Find where the given text appears and provide that cell's center as (X, Y) coordinate. 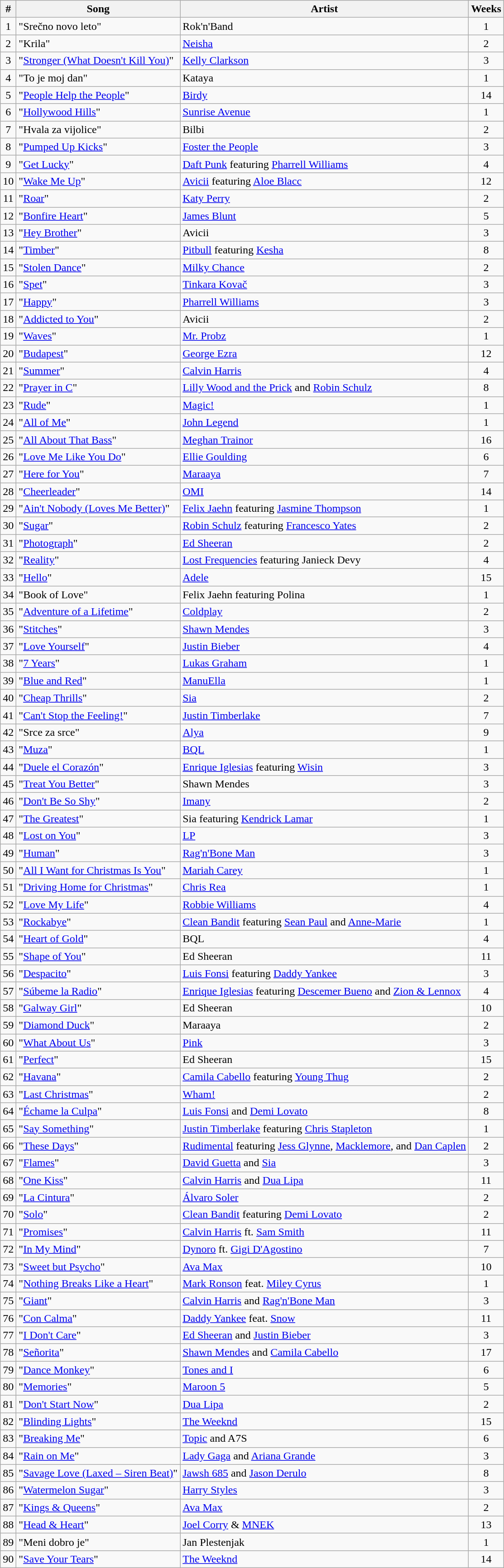
"Bonfire Heart" (98, 216)
Felix Jaehn featuring Jasmine Thompson (324, 509)
60 (8, 1042)
"Can't Stop the Feeling!" (98, 715)
89 (8, 1542)
"Srečno novo leto" (98, 26)
"Krila" (98, 43)
"Flames" (98, 1163)
38 (8, 663)
Rag'n'Bone Man (324, 853)
Calvin Harris ft. Sam Smith (324, 1232)
49 (8, 853)
"Hollywood Hills" (98, 112)
"Watermelon Sugar" (98, 1490)
Camila Cabello featuring Young Thug (324, 1077)
Justin Bieber (324, 646)
Pitbull featuring Kesha (324, 250)
Dynoro ft. Gigi D'Agostino (324, 1249)
"Sugar" (98, 526)
"Hvala za vijolice" (98, 129)
77 (8, 1335)
"Don't Be So Shy" (98, 801)
"All I Want for Christmas Is You" (98, 870)
"Memories" (98, 1387)
"Meni dobro je" (98, 1542)
84 (8, 1456)
"Budapest" (98, 353)
52 (8, 905)
83 (8, 1439)
"Hello" (98, 577)
Rok'n'Band (324, 26)
85 (8, 1473)
"The Greatest" (98, 819)
Ed Sheeran and Justin Bieber (324, 1335)
Robbie Williams (324, 905)
59 (8, 1025)
"Duele el Corazón" (98, 767)
67 (8, 1163)
"What About Us" (98, 1042)
Coldplay (324, 612)
80 (8, 1387)
23 (8, 405)
62 (8, 1077)
Mariah Carey (324, 870)
Felix Jaehn featuring Polina (324, 595)
"Wake Me Up" (98, 181)
Daddy Yankee feat. Snow (324, 1318)
"Rain on Me" (98, 1456)
"Here for You" (98, 474)
34 (8, 595)
"Adventure of a Lifetime" (98, 612)
79 (8, 1370)
81 (8, 1404)
"Summer" (98, 371)
"Échame la Culpa" (98, 1111)
"Cheerleader" (98, 491)
74 (8, 1283)
# (8, 9)
Lukas Graham (324, 663)
56 (8, 973)
75 (8, 1301)
21 (8, 371)
36 (8, 629)
28 (8, 491)
39 (8, 681)
48 (8, 836)
82 (8, 1421)
"Breaking Me" (98, 1439)
Calvin Harris and Dua Lipa (324, 1180)
Pink (324, 1042)
Katy Perry (324, 198)
"To je moj dan" (98, 78)
"People Help the People" (98, 95)
Avicii featuring Aloe Blacc (324, 181)
18 (8, 319)
"All of Me" (98, 422)
"Love My Life" (98, 905)
41 (8, 715)
"Kings & Queens" (98, 1507)
Mr. Probz (324, 336)
43 (8, 749)
Meghan Trainor (324, 439)
"Stitches" (98, 629)
Calvin Harris and Rag'n'Bone Man (324, 1301)
Robin Schulz featuring Francesco Yates (324, 526)
Foster the People (324, 147)
69 (8, 1197)
"Diamond Duck" (98, 1025)
"Happy" (98, 302)
"Don't Start Now" (98, 1404)
29 (8, 509)
"I Don't Care" (98, 1335)
"Stolen Dance" (98, 267)
25 (8, 439)
David Guetta and Sia (324, 1163)
54 (8, 939)
"Say Something" (98, 1129)
35 (8, 612)
"Muza" (98, 749)
Ellie Goulding (324, 457)
Adele (324, 577)
Sunrise Avenue (324, 112)
"Rockabye" (98, 922)
Joel Corry & MNEK (324, 1525)
24 (8, 422)
Sia featuring Kendrick Lamar (324, 819)
Magic! (324, 405)
65 (8, 1129)
"Spet" (98, 285)
Harry Styles (324, 1490)
Bilbi (324, 129)
"Savage Love (Laxed – Siren Beat)" (98, 1473)
Wham! (324, 1094)
42 (8, 732)
"Waves" (98, 336)
"Blue and Red" (98, 681)
27 (8, 474)
"Stronger (What Doesn't Kill You)" (98, 61)
"Blinding Lights" (98, 1421)
71 (8, 1232)
Jawsh 685 and Jason Derulo (324, 1473)
"Book of Love" (98, 595)
Justin Timberlake (324, 715)
"Prayer in C" (98, 388)
Artist (324, 9)
44 (8, 767)
Lilly Wood and the Prick and Robin Schulz (324, 388)
"Reality" (98, 560)
"Solo" (98, 1215)
James Blunt (324, 216)
"Head & Heart" (98, 1525)
73 (8, 1266)
Kelly Clarkson (324, 61)
Neisha (324, 43)
31 (8, 543)
Calvin Harris (324, 371)
Song (98, 9)
"Despacito" (98, 973)
64 (8, 1111)
Imany (324, 801)
40 (8, 698)
Álvaro Soler (324, 1197)
"Roar" (98, 198)
20 (8, 353)
"7 Years" (98, 663)
Chris Rea (324, 887)
Dua Lipa (324, 1404)
Milky Chance (324, 267)
55 (8, 956)
"Nothing Breaks Like a Heart" (98, 1283)
46 (8, 801)
Pharrell Williams (324, 302)
63 (8, 1094)
Luis Fonsi featuring Daddy Yankee (324, 973)
"Get Lucky" (98, 164)
"Cheap Thrills" (98, 698)
"Heart of Gold" (98, 939)
OMI (324, 491)
Lady Gaga and Ariana Grande (324, 1456)
26 (8, 457)
"Human" (98, 853)
"Save Your Tears" (98, 1559)
Sia (324, 698)
Rudimental featuring Jess Glynne, Macklemore, and Dan Caplen (324, 1146)
76 (8, 1318)
"Súbeme la Radio" (98, 991)
Luis Fonsi and Demi Lovato (324, 1111)
"Sweet but Psycho" (98, 1266)
"Addicted to You" (98, 319)
58 (8, 1008)
86 (8, 1490)
61 (8, 1060)
LP (324, 836)
"Señorita" (98, 1353)
Lost Frequencies featuring Janieck Devy (324, 560)
"Timber" (98, 250)
Jan Plestenjak (324, 1542)
"Hey Brother" (98, 233)
45 (8, 784)
"Driving Home for Christmas" (98, 887)
Enrique Iglesias featuring Wisin (324, 767)
30 (8, 526)
"One Kiss" (98, 1180)
"These Days" (98, 1146)
"Dance Monkey" (98, 1370)
"Photograph" (98, 543)
"Rude" (98, 405)
70 (8, 1215)
51 (8, 887)
"Perfect" (98, 1060)
"Con Calma" (98, 1318)
Justin Timberlake featuring Chris Stapleton (324, 1129)
66 (8, 1146)
Alya (324, 732)
53 (8, 922)
Enrique Iglesias featuring Descemer Bueno and Zion & Lennox (324, 991)
22 (8, 388)
"Srce za srce" (98, 732)
Clean Bandit featuring Demi Lovato (324, 1215)
47 (8, 819)
Weeks (486, 9)
"Love Me Like You Do" (98, 457)
57 (8, 991)
68 (8, 1180)
33 (8, 577)
88 (8, 1525)
19 (8, 336)
"Last Christmas" (98, 1094)
George Ezra (324, 353)
"Giant" (98, 1301)
"Pumped Up Kicks" (98, 147)
ManuElla (324, 681)
Tones and I (324, 1370)
"In My Mind" (98, 1249)
"Promises" (98, 1232)
Tinkara Kovač (324, 285)
"Havana" (98, 1077)
"All About That Bass" (98, 439)
"Love Yourself" (98, 646)
50 (8, 870)
Kataya (324, 78)
32 (8, 560)
37 (8, 646)
Maroon 5 (324, 1387)
90 (8, 1559)
John Legend (324, 422)
"Treat You Better" (98, 784)
"Lost on You" (98, 836)
Topic and A7S (324, 1439)
Shawn Mendes and Camila Cabello (324, 1353)
87 (8, 1507)
"Shape of You" (98, 956)
Daft Punk featuring Pharrell Williams (324, 164)
72 (8, 1249)
Birdy (324, 95)
"Ain't Nobody (Loves Me Better)" (98, 509)
Mark Ronson feat. Miley Cyrus (324, 1283)
78 (8, 1353)
"Galway Girl" (98, 1008)
"La Cintura" (98, 1197)
Clean Bandit featuring Sean Paul and Anne-Marie (324, 922)
